From the cell containing the given text, extract its center point as [X, Y] coordinate. 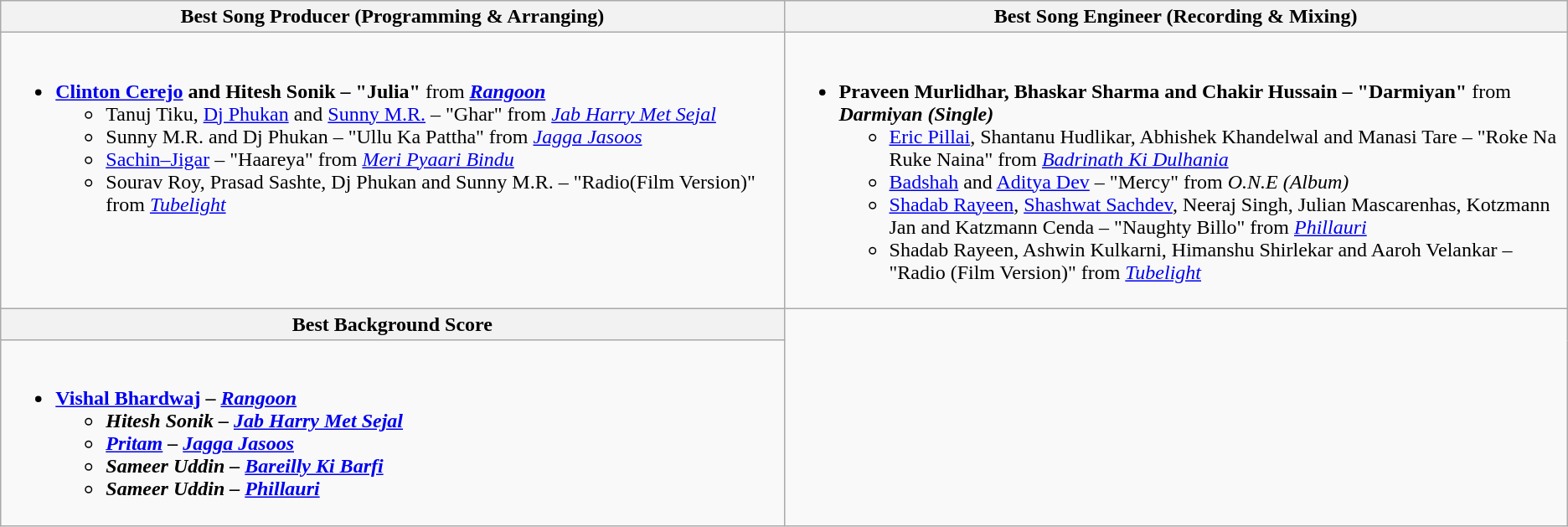
Vishal Bhardwaj – RangoonHitesh Sonik – Jab Harry Met SejalPritam – Jagga JasoosSameer Uddin – Bareilly Ki BarfiSameer Uddin – Phillauri [392, 432]
Best Background Score [392, 324]
Best Song Engineer (Recording & Mixing) [1176, 17]
Best Song Producer (Programming & Arranging) [392, 17]
